Capture the cell that displays the provided text and extract its [X, Y] central coordinate. 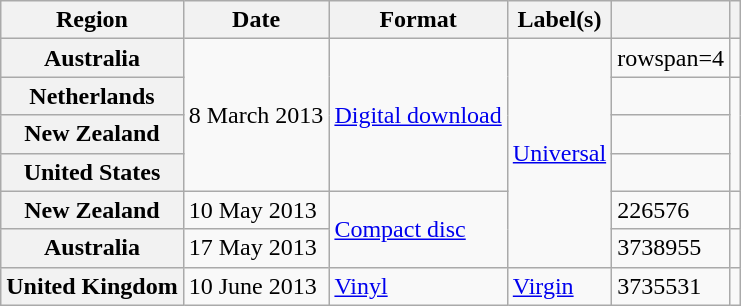
Universal [559, 153]
17 May 2013 [256, 248]
3735531 [671, 286]
Compact disc [418, 229]
Label(s) [559, 20]
Format [418, 20]
10 June 2013 [256, 286]
226576 [671, 210]
Netherlands [92, 96]
Date [256, 20]
rowspan=4 [671, 58]
Vinyl [418, 286]
Digital download [418, 115]
United Kingdom [92, 286]
10 May 2013 [256, 210]
8 March 2013 [256, 115]
Virgin [559, 286]
Region [92, 20]
3738955 [671, 248]
United States [92, 172]
